Return the [x, y] coordinate for the center point of the cell that contains the specified text.  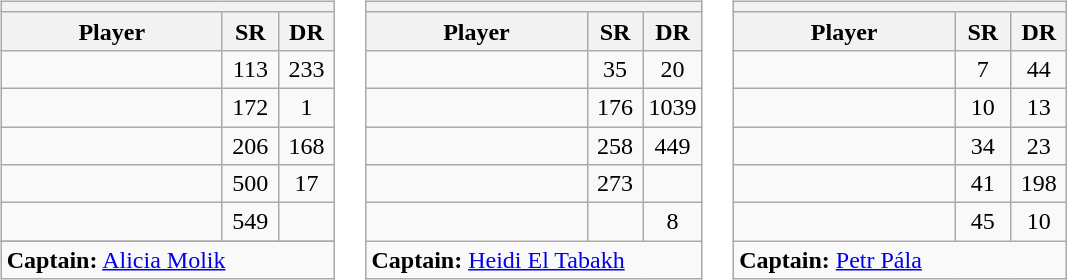
168 [306, 145]
449 [672, 145]
549 [250, 222]
8 [672, 222]
45 [983, 222]
1039 [672, 107]
113 [250, 69]
258 [615, 145]
17 [306, 184]
233 [306, 69]
198 [1039, 184]
41 [983, 184]
1 [306, 107]
Captain: Heidi El Tabakh [534, 260]
Captain: Alicia Molik [168, 260]
20 [672, 69]
172 [250, 107]
34 [983, 145]
Captain: Petr Pála [900, 260]
206 [250, 145]
44 [1039, 69]
23 [1039, 145]
7 [983, 69]
176 [615, 107]
500 [250, 184]
35 [615, 69]
273 [615, 184]
13 [1039, 107]
